Scan for the cell matching the given text and deliver its [X, Y] coordinate at center. 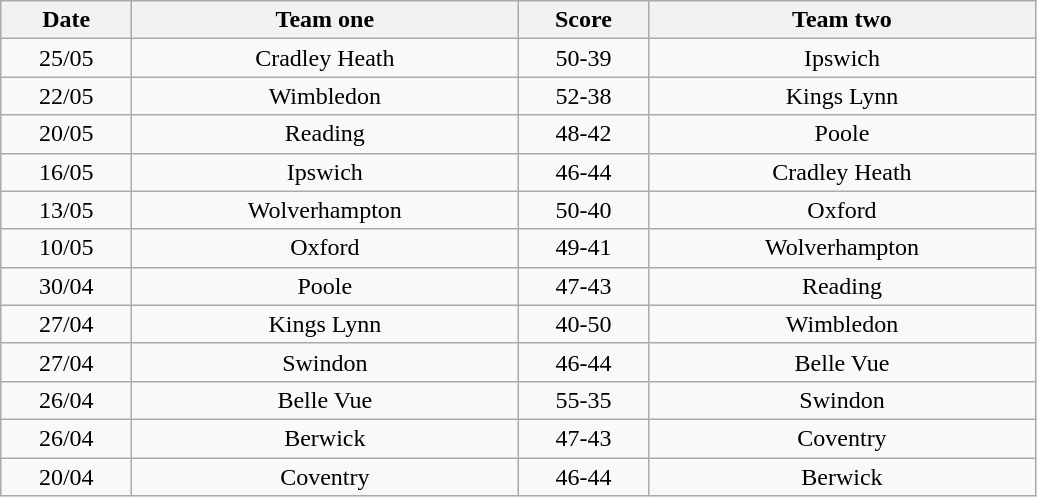
13/05 [66, 210]
20/05 [66, 134]
52-38 [584, 96]
40-50 [584, 324]
16/05 [66, 172]
55-35 [584, 400]
Team one [325, 20]
50-39 [584, 58]
30/04 [66, 286]
Score [584, 20]
Team two [842, 20]
22/05 [66, 96]
50-40 [584, 210]
20/04 [66, 477]
49-41 [584, 248]
25/05 [66, 58]
Date [66, 20]
10/05 [66, 248]
48-42 [584, 134]
